Capture the cell that displays the provided text and extract its [x, y] central coordinate. 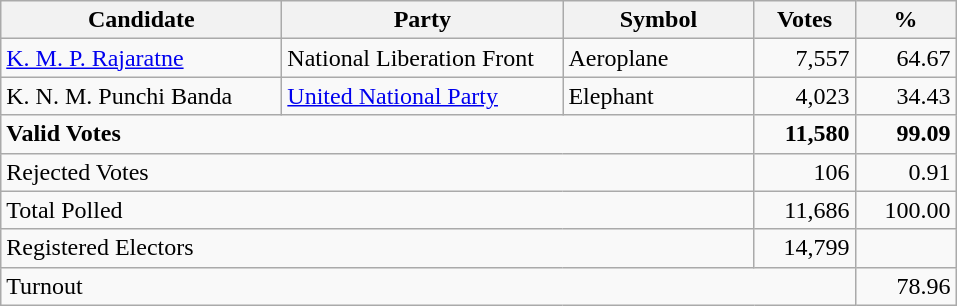
Rejected Votes [378, 172]
Symbol [658, 20]
Registered Electors [378, 248]
% [906, 20]
Party [422, 20]
United National Party [422, 96]
Turnout [428, 286]
11,686 [804, 210]
K. M. P. Rajaratne [142, 58]
Total Polled [378, 210]
0.91 [906, 172]
K. N. M. Punchi Banda [142, 96]
78.96 [906, 286]
34.43 [906, 96]
14,799 [804, 248]
Aeroplane [658, 58]
106 [804, 172]
99.09 [906, 134]
7,557 [804, 58]
4,023 [804, 96]
Votes [804, 20]
Candidate [142, 20]
64.67 [906, 58]
100.00 [906, 210]
Valid Votes [378, 134]
11,580 [804, 134]
Elephant [658, 96]
National Liberation Front [422, 58]
